Search for the cell housing the specified text and yield its (X, Y) center coordinate. 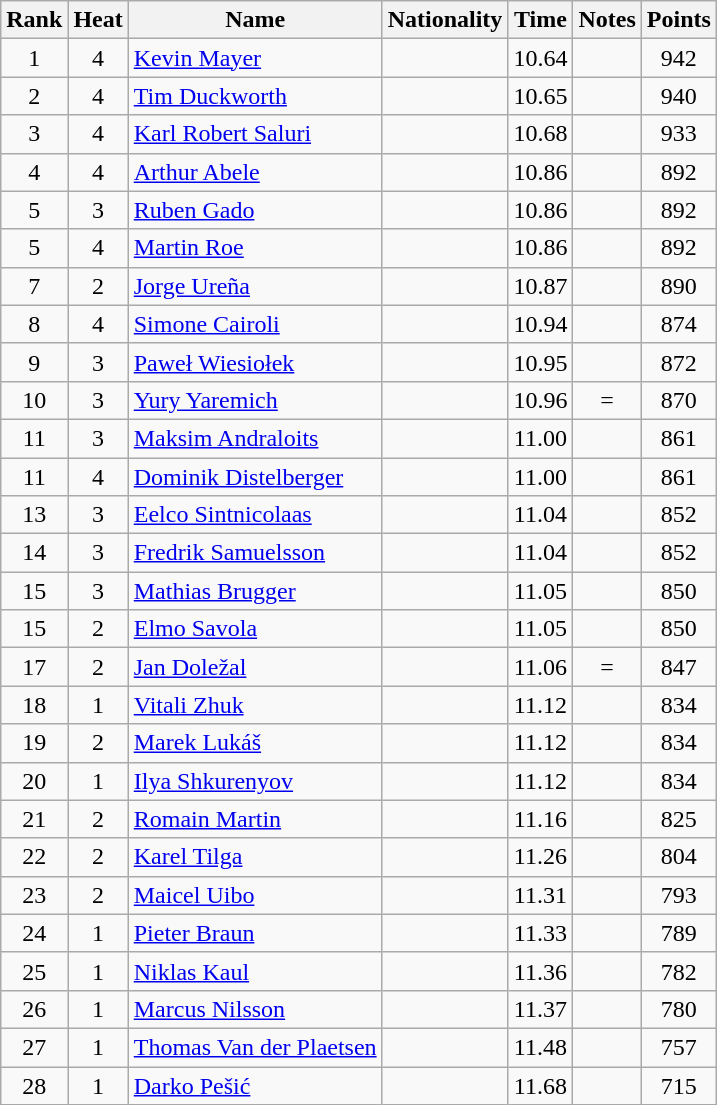
Darko Pešić (255, 1085)
804 (678, 857)
Tim Duckworth (255, 96)
Niklas Kaul (255, 971)
Thomas Van der Plaetsen (255, 1047)
847 (678, 667)
Marek Lukáš (255, 743)
7 (34, 286)
Heat (98, 20)
26 (34, 1009)
Simone Cairoli (255, 324)
780 (678, 1009)
Ruben Gado (255, 210)
890 (678, 286)
Mathias Brugger (255, 591)
Arthur Abele (255, 172)
940 (678, 96)
825 (678, 819)
11.06 (540, 667)
Fredrik Samuelsson (255, 553)
Romain Martin (255, 819)
Vitali Zhuk (255, 705)
18 (34, 705)
27 (34, 1047)
19 (34, 743)
Nationality (445, 20)
Jorge Ureña (255, 286)
933 (678, 134)
789 (678, 933)
Yury Yaremich (255, 400)
10.64 (540, 58)
11.68 (540, 1085)
Martin Roe (255, 248)
11.36 (540, 971)
21 (34, 819)
14 (34, 553)
Notes (607, 20)
11.33 (540, 933)
13 (34, 515)
782 (678, 971)
11.26 (540, 857)
Karel Tilga (255, 857)
11.48 (540, 1047)
22 (34, 857)
Elmo Savola (255, 629)
Dominik Distelberger (255, 477)
10.96 (540, 400)
23 (34, 895)
28 (34, 1085)
10.87 (540, 286)
Karl Robert Saluri (255, 134)
942 (678, 58)
715 (678, 1085)
11.31 (540, 895)
Paweł Wiesiołek (255, 362)
757 (678, 1047)
9 (34, 362)
Eelco Sintnicolaas (255, 515)
872 (678, 362)
Time (540, 20)
Marcus Nilsson (255, 1009)
870 (678, 400)
874 (678, 324)
Maksim Andraloits (255, 438)
Ilya Shkurenyov (255, 781)
25 (34, 971)
Points (678, 20)
10.94 (540, 324)
Name (255, 20)
10.95 (540, 362)
10.65 (540, 96)
20 (34, 781)
Kevin Mayer (255, 58)
10 (34, 400)
11.16 (540, 819)
793 (678, 895)
10.68 (540, 134)
Pieter Braun (255, 933)
Rank (34, 20)
11.37 (540, 1009)
17 (34, 667)
Maicel Uibo (255, 895)
Jan Doležal (255, 667)
24 (34, 933)
8 (34, 324)
